Search for the cell housing the specified text and yield its (x, y) center coordinate. 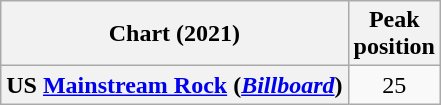
25 (394, 85)
US Mainstream Rock (Billboard) (174, 85)
Chart (2021) (174, 34)
Peakposition (394, 34)
